Determine the [x, y] coordinate at the center of the cell enclosing the given text.  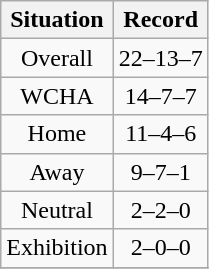
14–7–7 [160, 96]
11–4–6 [160, 134]
Away [57, 172]
2–0–0 [160, 248]
Situation [57, 20]
9–7–1 [160, 172]
2–2–0 [160, 210]
Home [57, 134]
Neutral [57, 210]
Exhibition [57, 248]
Overall [57, 58]
22–13–7 [160, 58]
WCHA [57, 96]
Record [160, 20]
